Determine the [X, Y] coordinate at the center of the cell enclosing the given text.  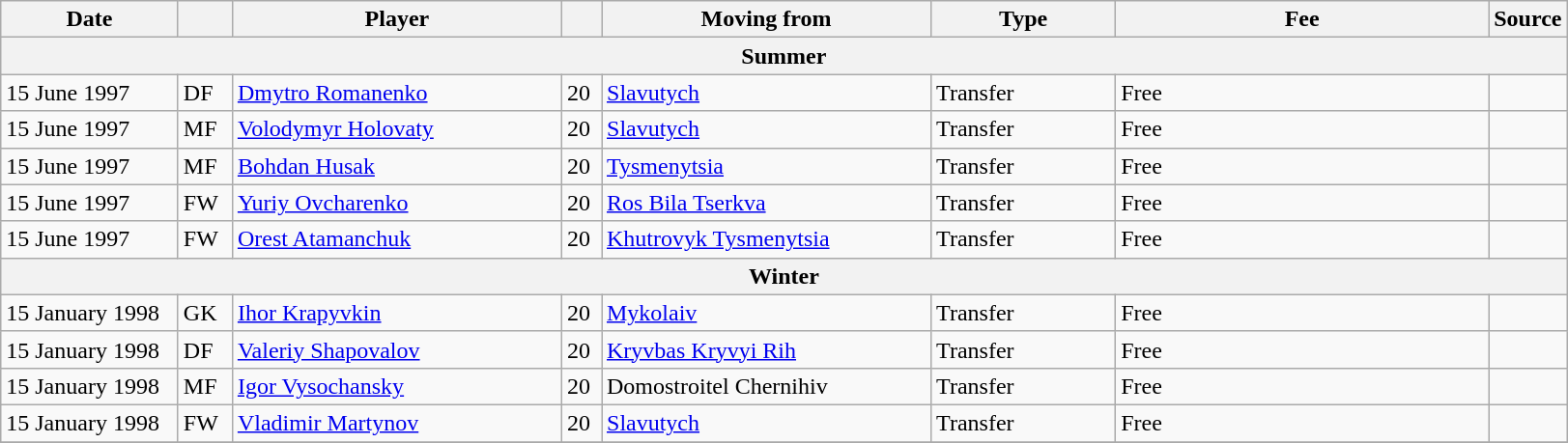
Tysmenytsia [765, 166]
Domostroitel Chernihiv [765, 386]
Orest Atamanchuk [396, 239]
Source [1528, 19]
Vladimir Martynov [396, 423]
Bohdan Husak [396, 166]
Mykolaiv [765, 313]
Player [396, 19]
Dmytro Romanenko [396, 93]
Volodymyr Holovaty [396, 129]
Igor Vysochansky [396, 386]
Type [1024, 19]
Valeriy Shapovalov [396, 349]
Date [90, 19]
Kryvbas Kryvyi Rih [765, 349]
Fee [1302, 19]
Ros Bila Tserkva [765, 203]
Yuriy Ovcharenko [396, 203]
Khutrovyk Tysmenytsia [765, 239]
Moving from [765, 19]
Ihor Krapyvkin [396, 313]
GK [205, 313]
Winter [784, 276]
Summer [784, 56]
